From the cell containing the given text, extract its center point as [x, y] coordinate. 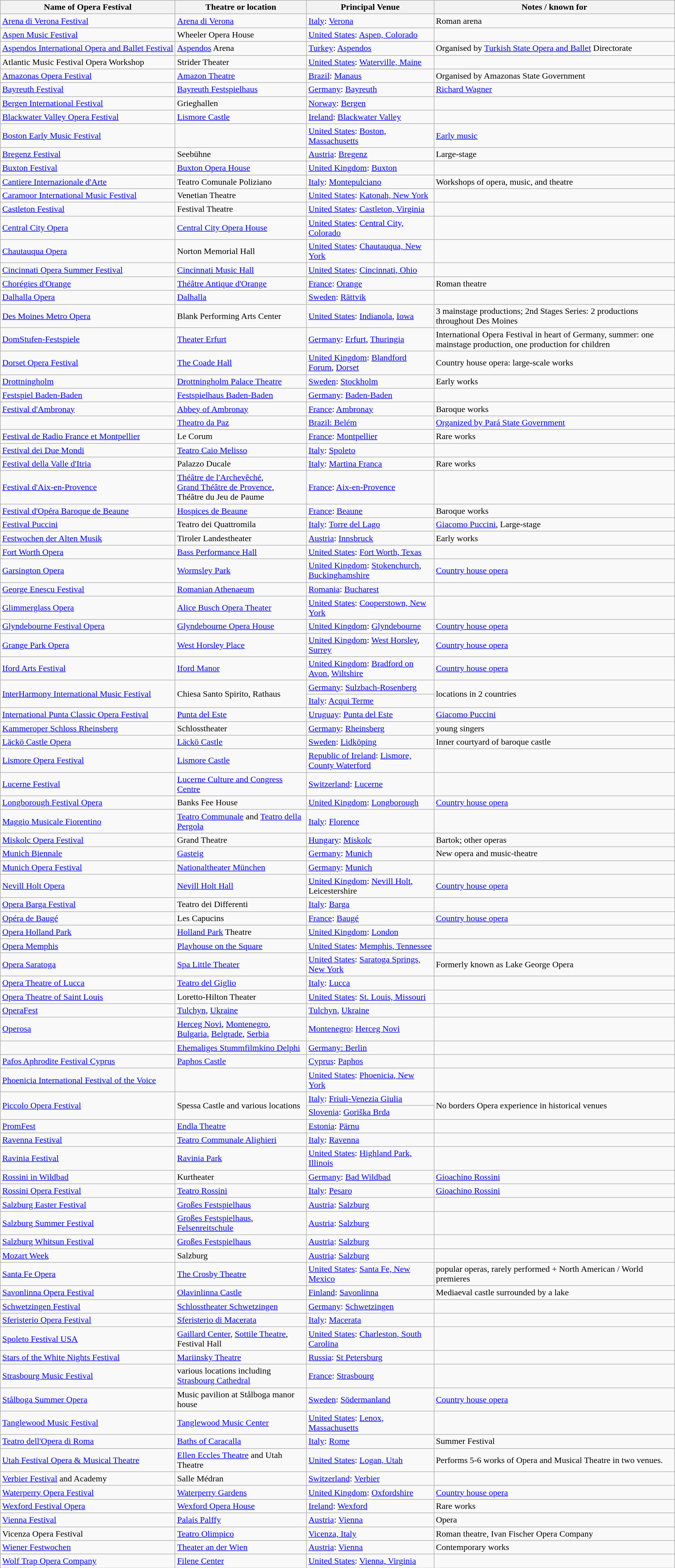
Dalhalla [241, 297]
Opera Theatre of Saint Louis [88, 997]
Large-stage [554, 154]
Teatro Communale Alighieri [241, 1140]
United States: Saratoga Springs, New York [370, 964]
Teatro Comunale Poliziano [241, 181]
Festspielhaus Baden-Baden [241, 395]
Republic of Ireland: Lismore, County Waterford [370, 761]
France: Aix-en-Provence [370, 487]
Italy: Friuli-Venezia Giulia [370, 1099]
Salzburg Summer Festival [88, 1223]
Theatro da Paz [241, 422]
The Crosby Theatre [241, 1274]
Teatro Rossini [241, 1191]
Holland Park Theatre [241, 932]
Germany: Berlin [370, 1048]
United States: Highland Park, Illinois [370, 1158]
Spa Little Theater [241, 964]
Germany: Baden-Baden [370, 395]
Italy: Florence [370, 821]
Hospices de Beaune [241, 511]
Ravenna Festival [88, 1140]
Theater an der Wien [241, 1547]
Utah Festival Opera & Musical Theatre [88, 1460]
Kurtheater [241, 1177]
Amazon Theatre [241, 76]
Alice Busch Opera Theater [241, 608]
Aspen Music Festival [88, 35]
United States: St. Louis, Missouri [370, 997]
Wheeler Opera House [241, 35]
France: Ambronay [370, 409]
Savonlinna Opera Festival [88, 1293]
France: Beaune [370, 511]
Italy: Ravenna [370, 1140]
United Kingdom: West Horsley, Surrey [370, 645]
Schlosstheater Schwetzingen [241, 1306]
Fort Worth Opera [88, 552]
Opera Memphis [88, 946]
Palazzo Ducale [241, 464]
Principal Venue [370, 7]
3 mainstage productions; 2nd Stages Series: 2 productions throughout Des Moines [554, 316]
Des Moines Metro Opera [88, 316]
Kammeroper Schloss Rheinsberg [88, 728]
Glyndebourne Festival Opera [88, 626]
Opera Theatre of Lucca [88, 983]
Chorégies d'Orange [88, 284]
Sweden: Rättvik [370, 297]
Santa Fe Opera [88, 1274]
United Kingdom: London [370, 932]
United Kingdom: Nevill Holt, Leicestershire [370, 886]
Festwochen der Alten Musik [88, 538]
Opéra de Baugé [88, 918]
United Kingdom: Bradford on Avon, Wiltshire [370, 668]
Läckö Castle [241, 742]
Drottningholm [88, 381]
Teatro dell'Opera di Roma [88, 1441]
Richard Wagner [554, 89]
Operosa [88, 1029]
The Coade Hall [241, 363]
PromFest [88, 1126]
Festival de Radio France et Montpellier [88, 436]
Boston Early Music Festival [88, 136]
Ireland: Wexford [370, 1506]
Nationaltheater München [241, 867]
Opera [554, 1520]
Nevill Holt Hall [241, 886]
Teatro Caio Melisso [241, 450]
Festival Puccini [88, 525]
Palais Palffy [241, 1520]
United Kingdom: Stokenchurch, Buckinghamshire [370, 571]
Aspendos International Opera and Ballet Festival [88, 48]
Opera Barga Festival [88, 905]
France: Orange [370, 284]
Théâtre de l'Archevêché,Grand Théâtre de Provence,Théâtre du Jeu de Paume [241, 487]
Blank Performing Arts Center [241, 316]
Punta del Este [241, 714]
Germany: Sulzbach-Rosenberg [370, 687]
United States: Castleton, Virginia [370, 209]
Tanglewood Music Center [241, 1423]
Montenegro: Herceg Novi [370, 1029]
locations in 2 countries [554, 694]
Théâtre Antique d'Orange [241, 284]
Salle Médran [241, 1479]
Romanian Athenaeum [241, 589]
Vicenza, Italy [370, 1534]
Salzburg Easter Festival [88, 1204]
Iford Manor [241, 668]
Herceg Novi, Montenegro, Bulgaria, Belgrade, Serbia [241, 1029]
Music pavilion at Stålboga manor house [241, 1399]
United States: Vienna, Virginia [370, 1561]
Summer Festival [554, 1441]
Endla Theatre [241, 1126]
Seebühne [241, 154]
Festival della Valle d'Itria [88, 464]
Festival dei Due Mondi [88, 450]
United States: Chautauqua, New York [370, 251]
Aspendos Arena [241, 48]
Ellen Eccles Theatre and Utah Theatre [241, 1460]
Tiroler Landestheater [241, 538]
Caramoor International Music Festival [88, 196]
Atlantic Music Festival Opera Workshop [88, 62]
Dalhalla Opera [88, 297]
Organized by Pará State Government [554, 422]
United Kingdom: Buxton [370, 168]
Germany: Rheinsberg [370, 728]
Norton Memorial Hall [241, 251]
Sweden: Södermanland [370, 1399]
Teatro Olimpico [241, 1534]
Ehemaliges Stummfilmkino Delphi [241, 1048]
International Punta Classic Opera Festival [88, 714]
Bayreuth Festival [88, 89]
United States: Charleston, South Carolina [370, 1339]
popular operas, rarely performed + North American / World premieres [554, 1274]
Castleton Festival [88, 209]
Germany: Erfurt, Thuringia [370, 339]
Munich Biennale [88, 854]
United Kingdom: Oxfordshire [370, 1492]
United States: Logan, Utah [370, 1460]
InterHarmony International Music Festival [88, 694]
Sferisterio di Macerata [241, 1320]
Festival d'Opéra Baroque de Beaune [88, 511]
United States: Fort Worth, Texas [370, 552]
United Kingdom: Glyndebourne [370, 626]
United States: Santa Fe, New Mexico [370, 1274]
Filene Center [241, 1561]
Country house opera: large-scale works [554, 363]
Waterperry Gardens [241, 1492]
Theatre or location [241, 7]
Sweden: Lidköping [370, 742]
Wormsley Park [241, 571]
Iford Arts Festival [88, 668]
Norway: Bergen [370, 103]
Grand Theatre [241, 840]
Early music [554, 136]
Ireland: Blackwater Valley [370, 117]
Chiesa Santo Spirito, Rathaus [241, 694]
Munich Opera Festival [88, 867]
Contemporary works [554, 1547]
Cantiere Internazionale d'Arte [88, 181]
Sweden: Stockholm [370, 381]
United States: Katonah, New York [370, 196]
Brazil: Belém [370, 422]
Chautauqua Opera [88, 251]
Les Capucins [241, 918]
Miskolc Opera Festival [88, 840]
United Kingdom: Blandford Forum, Dorset [370, 363]
Wexford Festival Opera [88, 1506]
Olavinlinna Castle [241, 1293]
Garsington Opera [88, 571]
Arena di Verona [241, 21]
Verbier Festival and Academy [88, 1479]
Cyprus: Paphos [370, 1061]
No borders Opera experience in historical venues [554, 1105]
Paphos Castle [241, 1061]
United States: Memphis, Tennessee [370, 946]
United States: Cooperstown, New York [370, 608]
Pafos Aphrodite Festival Cyprus [88, 1061]
Italy: Pesaro [370, 1191]
United Kingdom: Longborough [370, 803]
Arena di Verona Festival [88, 21]
Roman arena [554, 21]
United States: Aspen, Colorado [370, 35]
Amazonas Opera Festival [88, 76]
Rossini Opera Festival [88, 1191]
Switzerland: Lucerne [370, 784]
young singers [554, 728]
Bass Performance Hall [241, 552]
Salzburg [241, 1255]
Festival Theatre [241, 209]
Festival d'Ambronay [88, 409]
Italy: Torre del Lago [370, 525]
United States: Cincinnati, Ohio [370, 270]
France: Strasbourg [370, 1376]
Central City Opera [88, 228]
various locations including Strasbourg Cathedral [241, 1376]
Abbey of Ambronay [241, 409]
Italy: Acqui Terme [370, 701]
Playhouse on the Square [241, 946]
Wiener Festwochen [88, 1547]
Cincinnati Opera Summer Festival [88, 270]
Baths of Caracalla [241, 1441]
United States: Indianola, Iowa [370, 316]
Opera Saratoga [88, 964]
Ravinia Festival [88, 1158]
Mariinsky Theatre [241, 1357]
United States: Waterville, Maine [370, 62]
Waterperry Opera Festival [88, 1492]
Gasteig [241, 854]
Italy: Rome [370, 1441]
Romania: Bucharest [370, 589]
United States: Phoenicia, New York [370, 1080]
Bartok; other operas [554, 840]
DomStufen-Festspiele [88, 339]
International Opera Festival in heart of Germany, summer: one mainstage production, one production for children [554, 339]
Vienna Festival [88, 1520]
Loretto-Hilton Theater [241, 997]
Name of Opera Festival [88, 7]
Giacomo Puccini [554, 714]
Germany: Bayreuth [370, 89]
Italy: Lucca [370, 983]
Lucerne Festival [88, 784]
Wolf Trap Opera Company [88, 1561]
Italy: Verona [370, 21]
Bregenz Festival [88, 154]
OperaFest [88, 1011]
Uruguay: Punta del Este [370, 714]
Giacomo Puccini, Large-stage [554, 525]
Schwetzingen Festival [88, 1306]
Venetian Theatre [241, 196]
New opera and music-theatre [554, 854]
Ravinia Park [241, 1158]
Theater Erfurt [241, 339]
Central City Opera House [241, 228]
Spoleto Festival USA [88, 1339]
Sferisterio Opera Festival [88, 1320]
France: Baugé [370, 918]
Italy: Montepulciano [370, 181]
Austria: Innsbruck [370, 538]
Switzerland: Verbier [370, 1479]
Rossini in Wildbad [88, 1177]
Piccolo Opera Festival [88, 1105]
Italy: Barga [370, 905]
Longborough Festival Opera [88, 803]
Wexford Opera House [241, 1506]
Stålboga Summer Opera [88, 1399]
Läckö Castle Opera [88, 742]
Germany: Bad Wildbad [370, 1177]
Bergen International Festival [88, 103]
Performs 5-6 works of Opera and Musical Theatre in two venues. [554, 1460]
Teatro dei Quattromila [241, 525]
Großes Festspielhaus, Felsenreitschule [241, 1223]
Formerly known as Lake George Opera [554, 964]
Strasbourg Music Festival [88, 1376]
Roman theatre [554, 284]
Stars of the White Nights Festival [88, 1357]
Bayreuth Festspielhaus [241, 89]
Glimmerglass Opera [88, 608]
Lucerne Culture and Congress Centre [241, 784]
Festspiel Baden-Baden [88, 395]
Dorset Opera Festival [88, 363]
Mozart Week [88, 1255]
Spessa Castle and various locations [241, 1105]
Italy: Spoleto [370, 450]
Tanglewood Music Festival [88, 1423]
Maggio Musicale Fiorentino [88, 821]
Le Corum [241, 436]
Grieghallen [241, 103]
Organised by Amazonas State Government [554, 76]
Brazil: Manaus [370, 76]
Phoenicia International Festival of the Voice [88, 1080]
George Enescu Festival [88, 589]
Lismore Opera Festival [88, 761]
Slovenia: Goriška Brda [370, 1112]
Roman theatre, Ivan Fischer Opera Company [554, 1534]
West Horsley Place [241, 645]
United States: Boston, Massachusetts [370, 136]
Banks Fee House [241, 803]
Russia: St Petersburg [370, 1357]
Glyndebourne Opera House [241, 626]
Hungary: Miskolc [370, 840]
Germany: Schwetzingen [370, 1306]
Estonia: Pärnu [370, 1126]
Italy: Macerata [370, 1320]
Turkey: Aspendos [370, 48]
Buxton Opera House [241, 168]
Finland: Savonlinna [370, 1293]
Workshops of opera, music, and theatre [554, 181]
United States: Lenox, Massachusetts [370, 1423]
Festival d'Aix-en-Provence [88, 487]
Salzburg Whitsun Festival [88, 1241]
Drottningholm Palace Theatre [241, 381]
Austria: Bregenz [370, 154]
Grange Park Opera [88, 645]
Blackwater Valley Opera Festival [88, 117]
Inner courtyard of baroque castle [554, 742]
Cincinnati Music Hall [241, 270]
France: Montpellier [370, 436]
Gaillard Center, Sottile Theatre, Festival Hall [241, 1339]
Organised by Turkish State Opera and Ballet Directorate [554, 48]
Italy: Martina Franca [370, 464]
United States: Central City, Colorado [370, 228]
Teatro Communale and Teatro della Pergola [241, 821]
Schlosstheater [241, 728]
Teatro del Giglio [241, 983]
Notes / known for [554, 7]
Vicenza Opera Festival [88, 1534]
Teatro dei Differenti [241, 905]
Strider Theater [241, 62]
Buxton Festival [88, 168]
Opera Holland Park [88, 932]
Mediaeval castle surrounded by a lake [554, 1293]
Nevill Holt Opera [88, 886]
